For the text-containing cell, return its midpoint in [x, y] coordinate format. 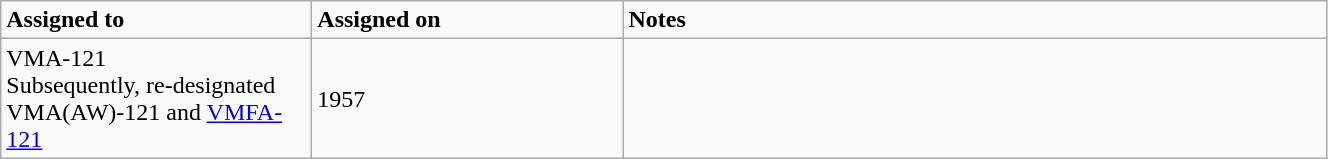
Assigned on [468, 20]
Assigned to [156, 20]
VMA-121Subsequently, re-designated VMA(AW)-121 and VMFA-121 [156, 98]
1957 [468, 98]
Notes [975, 20]
